Scan for the cell matching the given text and deliver its [x, y] coordinate at center. 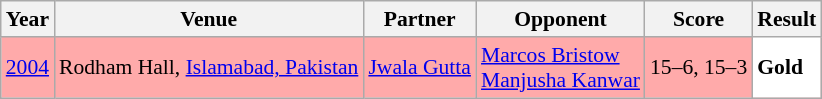
Marcos Bristow Manjusha Kanwar [560, 68]
15–6, 15–3 [698, 68]
2004 [28, 68]
Partner [420, 19]
Rodham Hall, Islamabad, Pakistan [208, 68]
Opponent [560, 19]
Result [786, 19]
Score [698, 19]
Venue [208, 19]
Jwala Gutta [420, 68]
Gold [786, 68]
Year [28, 19]
